Identify which cell holds the provided text, then report its (x, y) central coordinate. 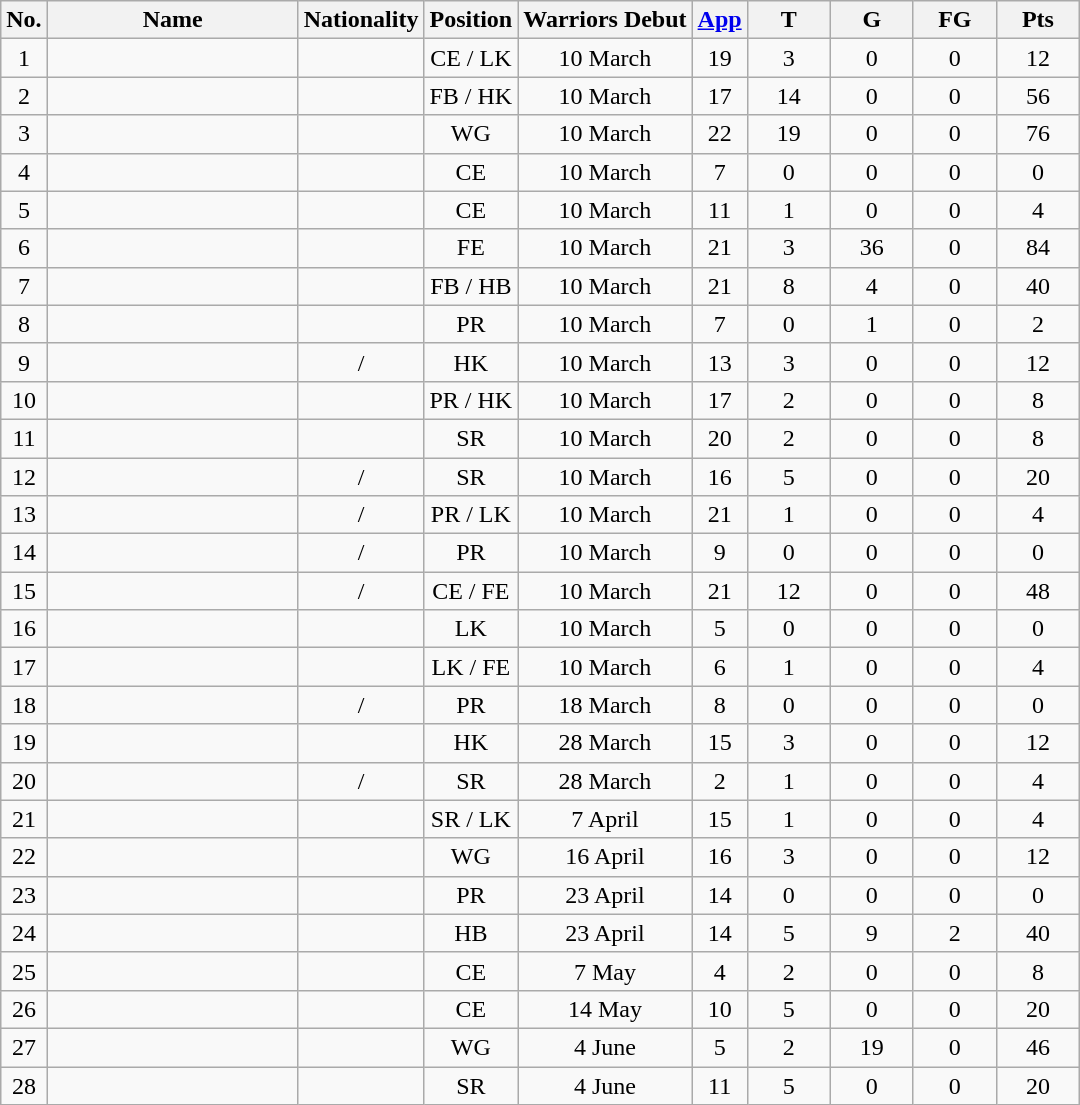
CE / LK (471, 58)
No. (24, 20)
7 May (605, 971)
App (720, 20)
FG (954, 20)
HB (471, 933)
26 (24, 1009)
48 (1038, 591)
36 (872, 248)
FB / HB (471, 286)
23 (24, 895)
56 (1038, 96)
Nationality (361, 20)
14 May (605, 1009)
Position (471, 20)
18 (24, 705)
Warriors Debut (605, 20)
Name (172, 20)
84 (1038, 248)
24 (24, 933)
FE (471, 248)
FB / HK (471, 96)
Pts (1038, 20)
28 (24, 1085)
LK / FE (471, 667)
46 (1038, 1047)
G (872, 20)
PR / HK (471, 400)
LK (471, 629)
16 April (605, 857)
18 March (605, 705)
25 (24, 971)
76 (1038, 134)
PR / LK (471, 515)
7 April (605, 819)
27 (24, 1047)
T (788, 20)
SR / LK (471, 819)
CE / FE (471, 591)
